Output the [X, Y] coordinate of the center of the cell containing the given text.  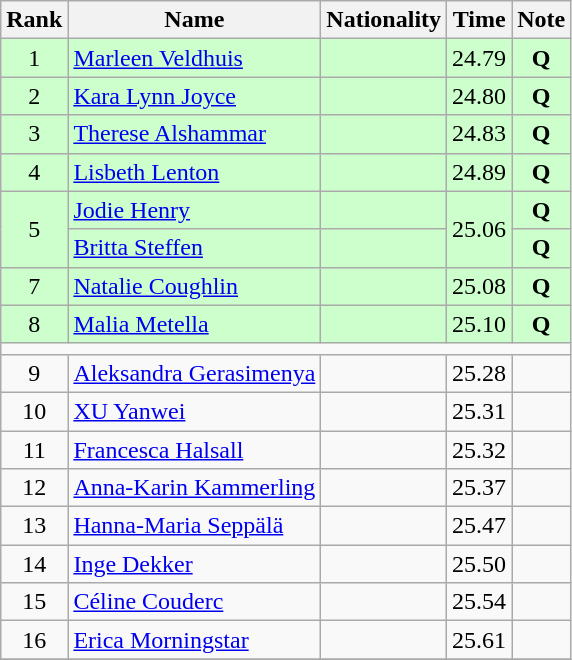
Inge Dekker [194, 564]
12 [34, 488]
Name [194, 20]
25.10 [480, 324]
24.79 [480, 58]
Malia Metella [194, 324]
16 [34, 640]
15 [34, 602]
9 [34, 373]
1 [34, 58]
25.50 [480, 564]
Jodie Henry [194, 210]
8 [34, 324]
2 [34, 96]
14 [34, 564]
10 [34, 411]
Marleen Veldhuis [194, 58]
Lisbeth Lenton [194, 172]
Francesca Halsall [194, 449]
Aleksandra Gerasimenya [194, 373]
24.80 [480, 96]
5 [34, 229]
Britta Steffen [194, 248]
24.83 [480, 134]
Rank [34, 20]
Erica Morningstar [194, 640]
3 [34, 134]
11 [34, 449]
25.32 [480, 449]
Anna-Karin Kammerling [194, 488]
25.54 [480, 602]
Kara Lynn Joyce [194, 96]
25.37 [480, 488]
Nationality [384, 20]
Natalie Coughlin [194, 286]
24.89 [480, 172]
Céline Couderc [194, 602]
XU Yanwei [194, 411]
4 [34, 172]
Therese Alshammar [194, 134]
25.08 [480, 286]
25.61 [480, 640]
25.31 [480, 411]
25.28 [480, 373]
13 [34, 526]
25.47 [480, 526]
Note [542, 20]
Hanna-Maria Seppälä [194, 526]
25.06 [480, 229]
Time [480, 20]
7 [34, 286]
